Identify which cell holds the provided text, then report its (x, y) central coordinate. 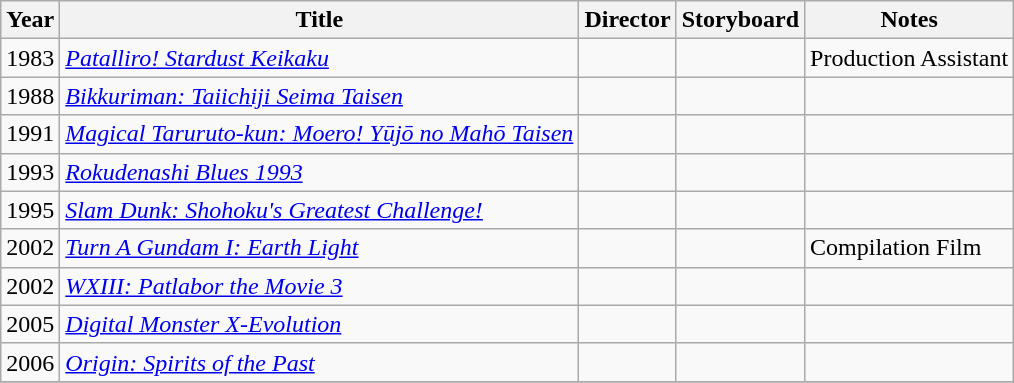
Slam Dunk: Shohoku's Greatest Challenge! (320, 210)
2006 (30, 362)
Patalliro! Stardust Keikaku (320, 58)
2005 (30, 324)
1995 (30, 210)
WXIII: Patlabor the Movie 3 (320, 286)
Compilation Film (910, 248)
1991 (30, 134)
1993 (30, 172)
Origin: Spirits of the Past (320, 362)
Storyboard (740, 20)
Production Assistant (910, 58)
Digital Monster X-Evolution (320, 324)
1988 (30, 96)
Turn A Gundam I: Earth Light (320, 248)
Director (628, 20)
Title (320, 20)
Rokudenashi Blues 1993 (320, 172)
Bikkuriman: Taiichiji Seima Taisen (320, 96)
Notes (910, 20)
1983 (30, 58)
Magical Taruruto-kun: Moero! Yūjō no Mahō Taisen (320, 134)
Year (30, 20)
